Capture the cell that displays the provided text and extract its [X, Y] central coordinate. 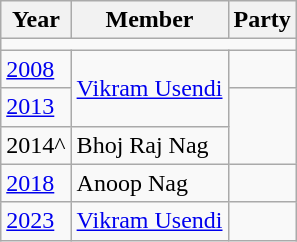
Member [150, 20]
Party [262, 20]
2008 [36, 69]
Year [36, 20]
Anoop Nag [150, 183]
2023 [36, 221]
2013 [36, 107]
Bhoj Raj Nag [150, 145]
2018 [36, 183]
2014^ [36, 145]
